Pinpoint the cell where the given text exists, returning its (X, Y) midpoint coordinate. 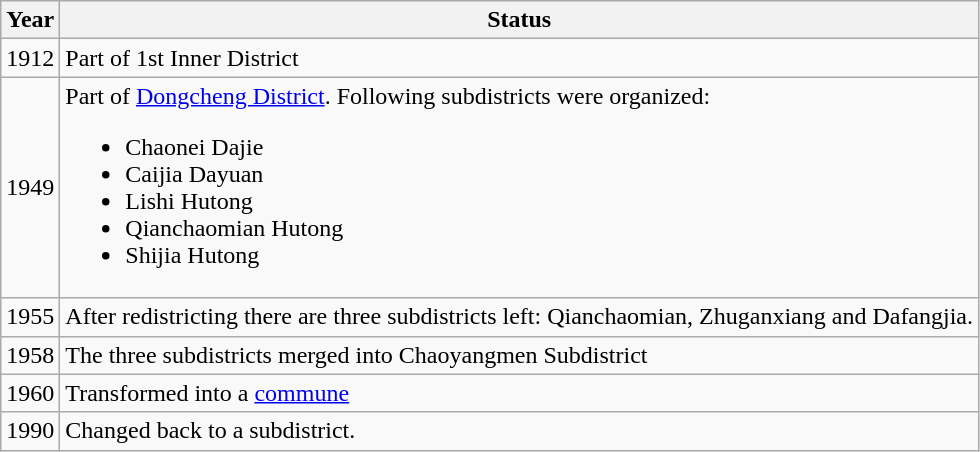
1960 (30, 393)
1990 (30, 431)
Year (30, 20)
Transformed into a commune (520, 393)
1949 (30, 188)
After redistricting there are three subdistricts left: Qianchaomian, Zhuganxiang and Dafangjia. (520, 317)
1958 (30, 355)
Part of Dongcheng District. Following subdistricts were organized:Chaonei DajieCaijia DayuanLishi HutongQianchaomian HutongShijia Hutong (520, 188)
Changed back to a subdistrict. (520, 431)
The three subdistricts merged into Chaoyangmen Subdistrict (520, 355)
1912 (30, 58)
Status (520, 20)
Part of 1st Inner District (520, 58)
1955 (30, 317)
